Identify which cell holds the provided text, then report its (x, y) central coordinate. 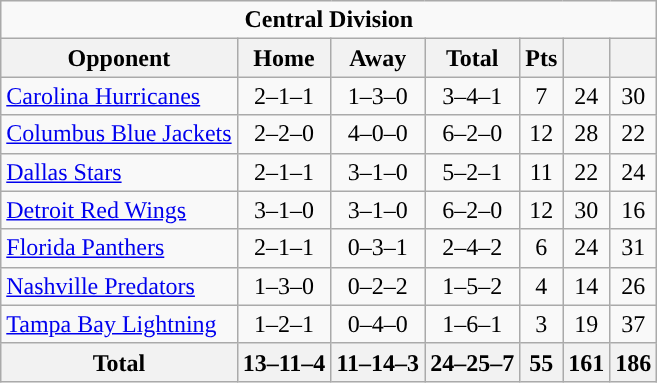
161 (586, 362)
2–2–0 (284, 134)
31 (634, 248)
0–2–2 (378, 286)
0–4–0 (378, 324)
6 (542, 248)
186 (634, 362)
Carolina Hurricanes (119, 96)
Home (284, 58)
1–2–1 (284, 324)
19 (586, 324)
Columbus Blue Jackets (119, 134)
24–25–7 (472, 362)
26 (634, 286)
4 (542, 286)
Florida Panthers (119, 248)
11 (542, 172)
0–3–1 (378, 248)
1–5–2 (472, 286)
2–4–2 (472, 248)
28 (586, 134)
3 (542, 324)
14 (586, 286)
Opponent (119, 58)
Away (378, 58)
Tampa Bay Lightning (119, 324)
5–2–1 (472, 172)
1–6–1 (472, 324)
7 (542, 96)
13–11–4 (284, 362)
37 (634, 324)
Pts (542, 58)
Detroit Red Wings (119, 210)
55 (542, 362)
11–14–3 (378, 362)
16 (634, 210)
Nashville Predators (119, 286)
Dallas Stars (119, 172)
3–4–1 (472, 96)
Central Division (329, 20)
4–0–0 (378, 134)
